Return [X, Y] of the center of cell containing provided text 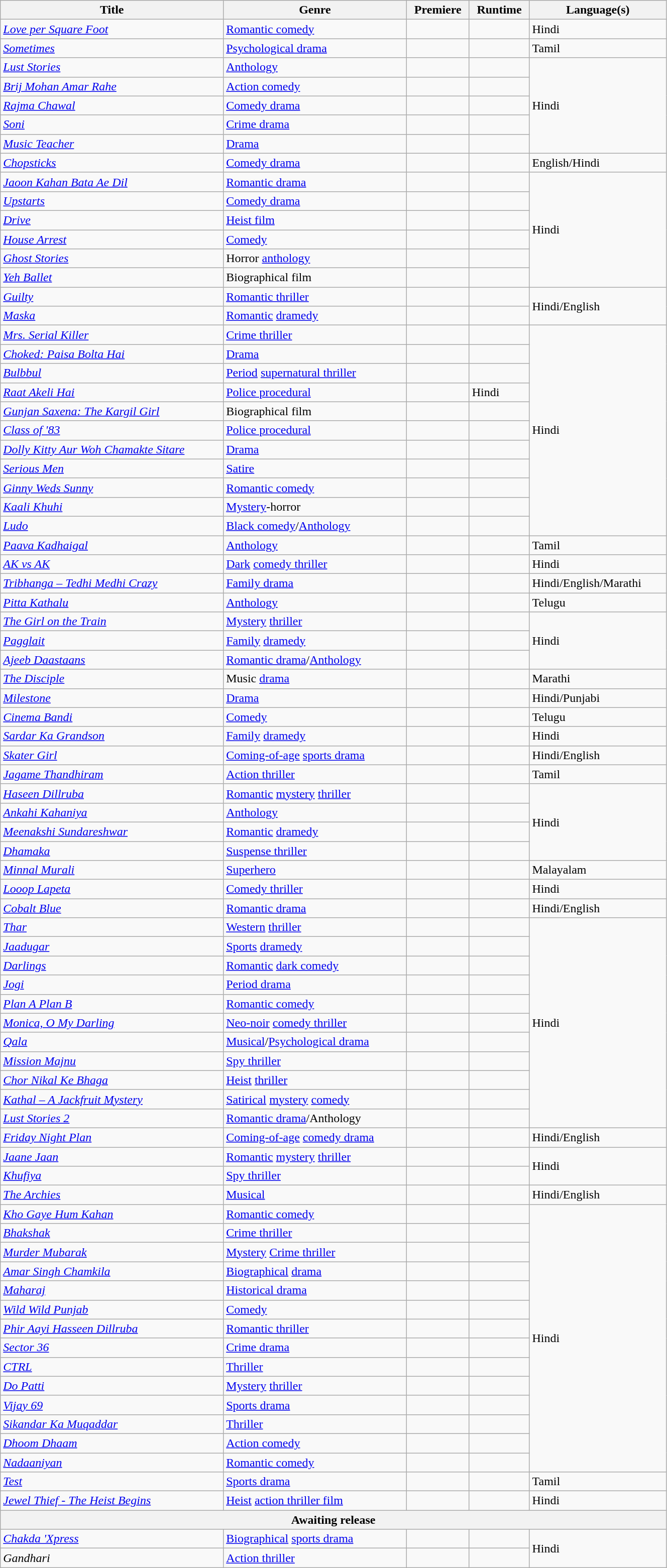
Kathal – A Jackfruit Mystery [112, 1099]
Guilty [112, 297]
Haseen Dillruba [112, 793]
Class of '83 [112, 430]
Paava Kadhaigal [112, 545]
Period drama [315, 985]
Language(s) [598, 10]
Musical [315, 1195]
House Arrest [112, 239]
Mystery Crime thriller [315, 1252]
Ajeeb Daastaans [112, 660]
Looop Lapeta [112, 889]
Satirical mystery comedy [315, 1099]
Psychological drama [315, 48]
AK vs AK [112, 564]
Meenakshi Sundareshwar [112, 831]
Ludo [112, 526]
Choked: Paisa Bolta Hai [112, 354]
Yeh Ballet [112, 278]
Tribhanga – Tedhi Medhi Crazy [112, 583]
Minnal Murali [112, 870]
Family drama [315, 583]
Dhamaka [112, 851]
Chopsticks [112, 163]
Musical/Psychological drama [315, 1042]
Bhakshak [112, 1233]
Music Teacher [112, 144]
Marathi [598, 679]
Neo-noir comedy thriller [315, 1023]
Heist thriller [315, 1080]
Milestone [112, 698]
Sector 36 [112, 1348]
Cobalt Blue [112, 908]
Darlings [112, 966]
Coming-of-age sports drama [315, 755]
Sometimes [112, 48]
Sports dramedy [315, 946]
Test [112, 1482]
Jaadugar [112, 946]
Biographical drama [315, 1271]
Gunjan Saxena: The Kargil Girl [112, 411]
Cinema Bandi [112, 717]
Heist action thriller film [315, 1501]
The Disciple [112, 679]
Vijay 69 [112, 1405]
Runtime [499, 10]
Love per Square Foot [112, 29]
Awaiting release [333, 1520]
Jogi [112, 985]
Ghost Stories [112, 259]
Title [112, 10]
Plan A Plan B [112, 1004]
CTRL [112, 1367]
Dark comedy thriller [315, 564]
Jewel Thief - The Heist Begins [112, 1501]
Black comedy/Anthology [315, 526]
Skater Girl [112, 755]
Sikandar Ka Muqaddar [112, 1424]
Historical drama [315, 1290]
Malayalam [598, 870]
Nadaaniyan [112, 1463]
Jaane Jaan [112, 1156]
Maharaj [112, 1290]
Friday Night Plan [112, 1137]
Wild Wild Punjab [112, 1309]
Hindi/English/Marathi [598, 583]
Brij Mohan Amar Rahe [112, 86]
Dhoom Dhaam [112, 1443]
Biographical sports drama [315, 1539]
Chakda 'Xpress [112, 1539]
Upstarts [112, 201]
Gandhari [112, 1558]
Jagame Thandhiram [112, 774]
Pagglait [112, 641]
English/Hindi [598, 163]
Chor Nikal Ke Bhaga [112, 1080]
Heist film [315, 220]
Dolly Kitty Aur Woh Chamakte Sitare [112, 449]
Drive [112, 220]
Thar [112, 927]
Satire [315, 468]
Coming-of-age comedy drama [315, 1137]
Romantic dark comedy [315, 966]
Serious Men [112, 468]
Qala [112, 1042]
Ankahi Kahaniya [112, 812]
Genre [315, 10]
Soni [112, 125]
Sardar Ka Grandson [112, 736]
Comedy thriller [315, 889]
Mrs. Serial Killer [112, 335]
Bulbbul [112, 373]
Hindi/Punjabi [598, 698]
Murder Mubarak [112, 1252]
Western thriller [315, 927]
Premiere [438, 10]
Horror anthology [315, 259]
Lust Stories 2 [112, 1118]
The Girl on the Train [112, 622]
Do Patti [112, 1386]
Amar Singh Chamkila [112, 1271]
Music drama [315, 679]
Mission Majnu [112, 1061]
Rajma Chawal [112, 105]
Maska [112, 316]
Khufiya [112, 1176]
The Archies [112, 1195]
Mystery-horror [315, 507]
Superhero [315, 870]
Raat Akeli Hai [112, 392]
Period supernatural thriller [315, 373]
Pitta Kathalu [112, 602]
Phir Aayi Hasseen Dillruba [112, 1329]
Jaoon Kahan Bata Ae Dil [112, 182]
Suspense thriller [315, 851]
Kaali Khuhi [112, 507]
Monica, O My Darling [112, 1023]
Lust Stories [112, 67]
Ginny Weds Sunny [112, 488]
Kho Gaye Hum Kahan [112, 1214]
